For the text-containing cell, return its midpoint in (X, Y) coordinate format. 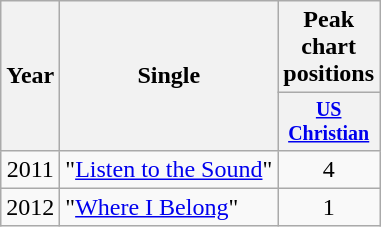
2012 (30, 207)
US Christian (329, 122)
Single (169, 76)
Peak chart positions (329, 47)
4 (329, 169)
1 (329, 207)
2011 (30, 169)
"Where I Belong" (169, 207)
"Listen to the Sound" (169, 169)
Year (30, 76)
